Output the (x, y) coordinate of the center of the cell containing the given text.  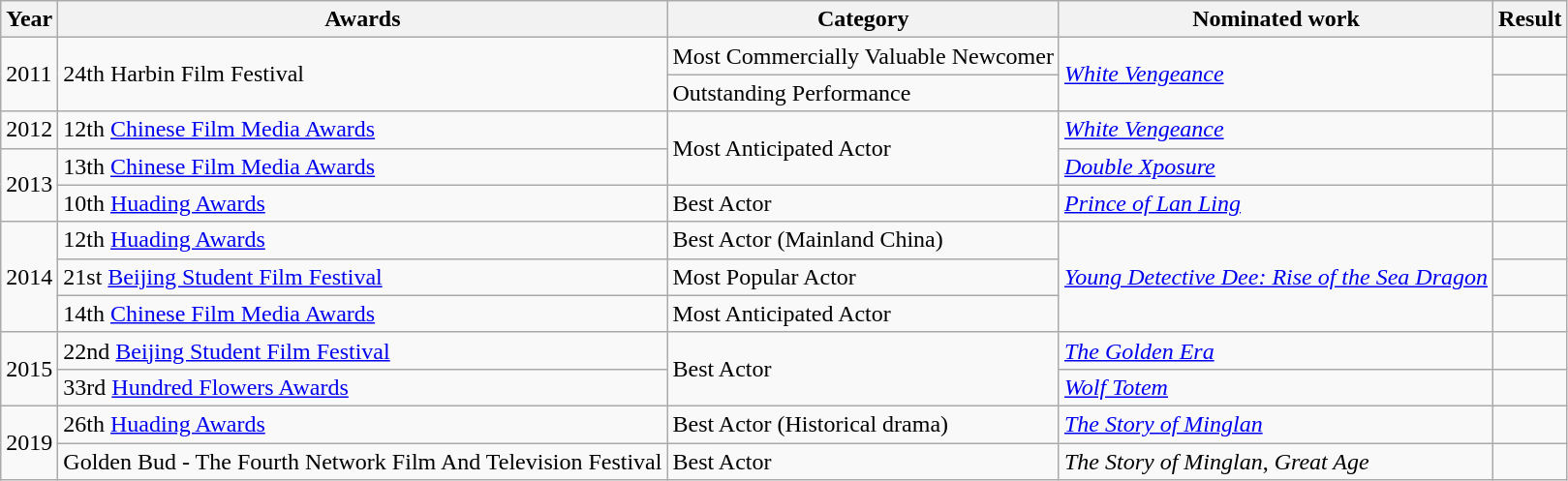
Prince of Lan Ling (1276, 203)
Golden Bud - The Fourth Network Film And Television Festival (362, 462)
Result (1530, 19)
2014 (29, 277)
14th Chinese Film Media Awards (362, 314)
Outstanding Performance (864, 93)
The Story of Minglan (1276, 424)
13th Chinese Film Media Awards (362, 166)
Nominated work (1276, 19)
22nd Beijing Student Film Festival (362, 350)
2012 (29, 130)
26th Huading Awards (362, 424)
12th Chinese Film Media Awards (362, 130)
Category (864, 19)
10th Huading Awards (362, 203)
Most Commercially Valuable Newcomer (864, 56)
Wolf Totem (1276, 387)
The Golden Era (1276, 350)
2015 (29, 369)
Most Popular Actor (864, 277)
2011 (29, 75)
2019 (29, 442)
The Story of Minglan, Great Age (1276, 462)
2013 (29, 185)
Best Actor (Mainland China) (864, 240)
Young Detective Dee: Rise of the Sea Dragon (1276, 277)
33rd Hundred Flowers Awards (362, 387)
12th Huading Awards (362, 240)
Best Actor (Historical drama) (864, 424)
Awards (362, 19)
21st Beijing Student Film Festival (362, 277)
24th Harbin Film Festival (362, 75)
Year (29, 19)
Double Xposure (1276, 166)
